Output the (x, y) coordinate of the center of the cell containing the given text.  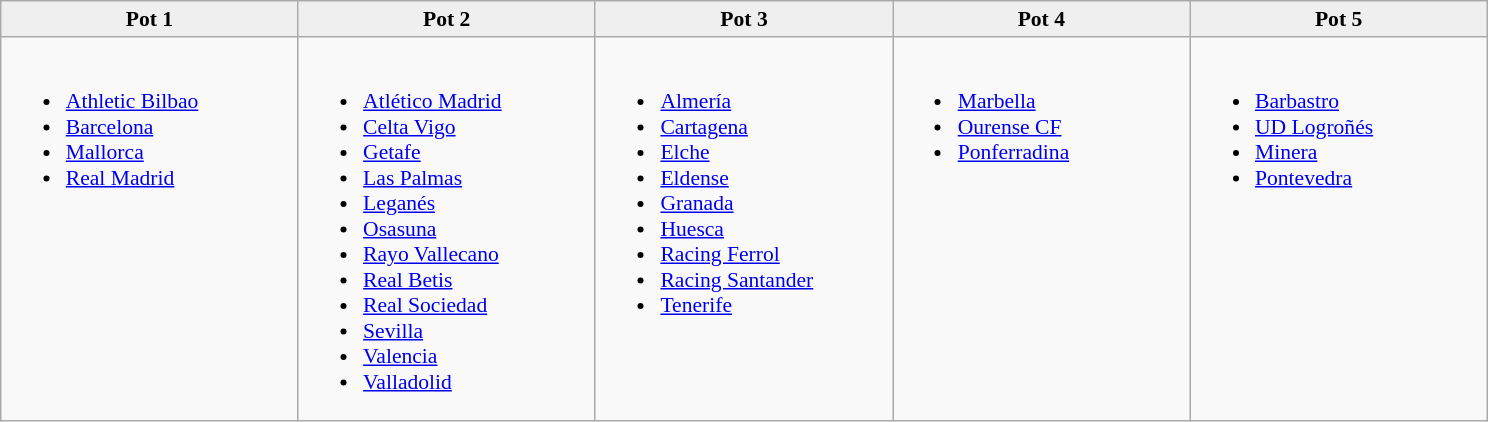
Pot 5 (1338, 19)
Athletic BilbaoBarcelonaMallorcaReal Madrid (150, 230)
MarbellaOurense CFPonferradina (1042, 230)
Pot 2 (446, 19)
Pot 1 (150, 19)
Pot 4 (1042, 19)
AlmeríaCartagenaElcheEldenseGranadaHuescaRacing FerrolRacing SantanderTenerife (744, 230)
Pot 3 (744, 19)
Atlético MadridCelta VigoGetafeLas PalmasLeganésOsasunaRayo VallecanoReal BetisReal SociedadSevillaValenciaValladolid (446, 230)
BarbastroUD LogroñésMineraPontevedra (1338, 230)
